For the text-containing cell, return its midpoint in [x, y] coordinate format. 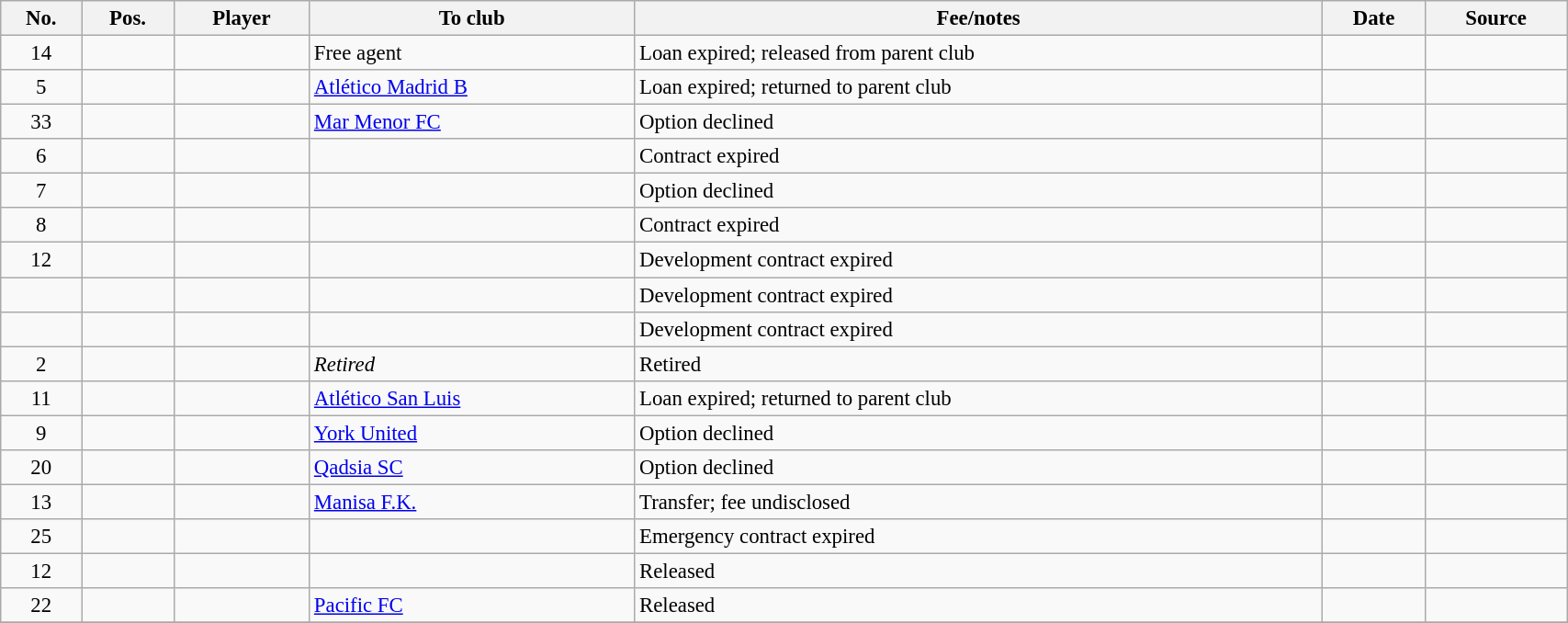
20 [41, 468]
11 [41, 398]
8 [41, 225]
6 [41, 156]
Transfer; fee undisclosed [979, 502]
Pacific FC [472, 606]
13 [41, 502]
Loan expired; released from parent club [979, 53]
Emergency contract expired [979, 537]
Free agent [472, 53]
Atlético Madrid B [472, 87]
Source [1496, 18]
Player [241, 18]
No. [41, 18]
Date [1374, 18]
Qadsia SC [472, 468]
25 [41, 537]
22 [41, 606]
Fee/notes [979, 18]
2 [41, 364]
Pos. [129, 18]
To club [472, 18]
Mar Menor FC [472, 122]
9 [41, 433]
14 [41, 53]
7 [41, 191]
Manisa F.K. [472, 502]
5 [41, 87]
33 [41, 122]
York United [472, 433]
Atlético San Luis [472, 398]
